Scan for the cell matching the given text and deliver its (X, Y) coordinate at center. 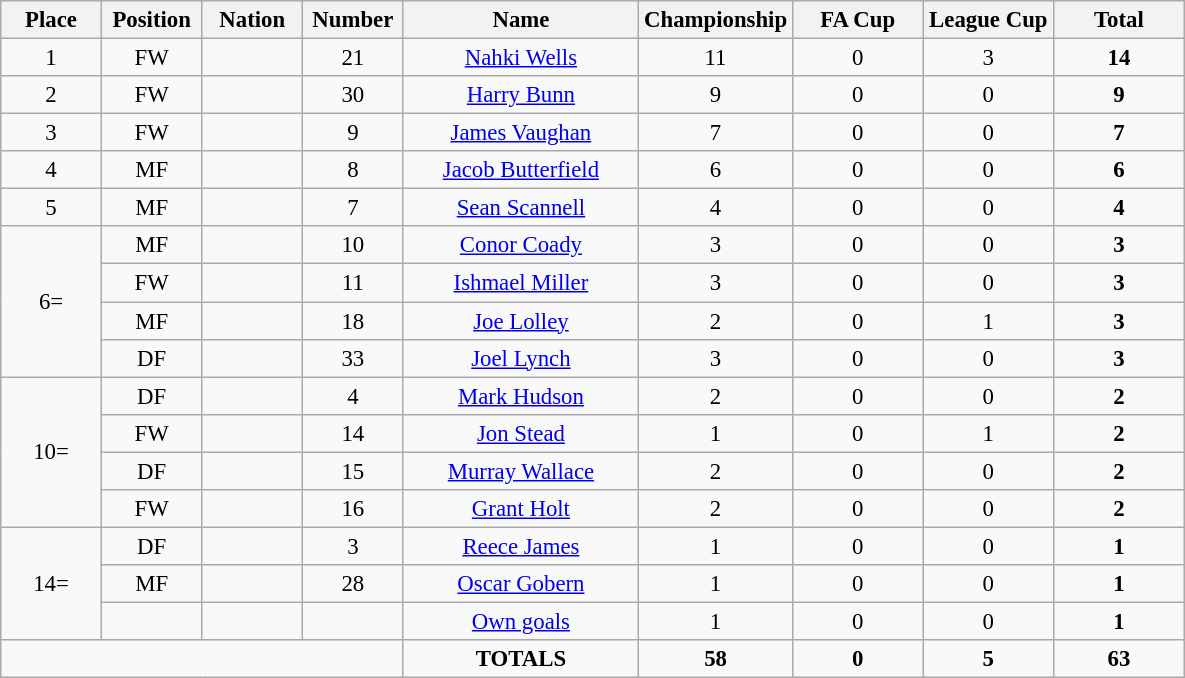
14= (52, 584)
6= (52, 301)
League Cup (988, 20)
James Vaughan (521, 133)
Total (1120, 20)
Name (521, 20)
Conor Coady (521, 245)
TOTALS (521, 659)
16 (354, 509)
Nation (252, 20)
FA Cup (858, 20)
10= (52, 452)
Jacob Butterfield (521, 170)
63 (1120, 659)
Reece James (521, 546)
Championship (716, 20)
Sean Scannell (521, 208)
21 (354, 58)
58 (716, 659)
Ishmael Miller (521, 283)
Number (354, 20)
Joel Lynch (521, 358)
Harry Bunn (521, 95)
Jon Stead (521, 433)
Own goals (521, 621)
Oscar Gobern (521, 584)
33 (354, 358)
Nahki Wells (521, 58)
8 (354, 170)
Grant Holt (521, 509)
30 (354, 95)
Joe Lolley (521, 321)
28 (354, 584)
Mark Hudson (521, 396)
18 (354, 321)
Murray Wallace (521, 471)
Position (152, 20)
Place (52, 20)
10 (354, 245)
15 (354, 471)
